Provide the (x, y) coordinate of the cell's center where the given text is located.  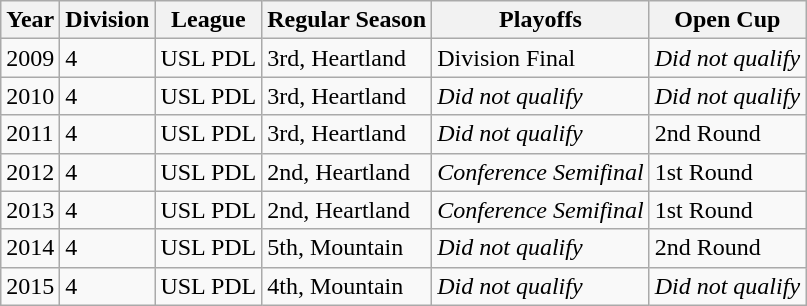
2009 (30, 58)
5th, Mountain (347, 248)
2010 (30, 96)
2014 (30, 248)
Regular Season (347, 20)
4th, Mountain (347, 286)
Playoffs (540, 20)
2012 (30, 172)
Year (30, 20)
2013 (30, 210)
League (208, 20)
Division Final (540, 58)
2015 (30, 286)
Division (108, 20)
Open Cup (727, 20)
2011 (30, 134)
